Output the [x, y] coordinate of the center of the cell containing the given text.  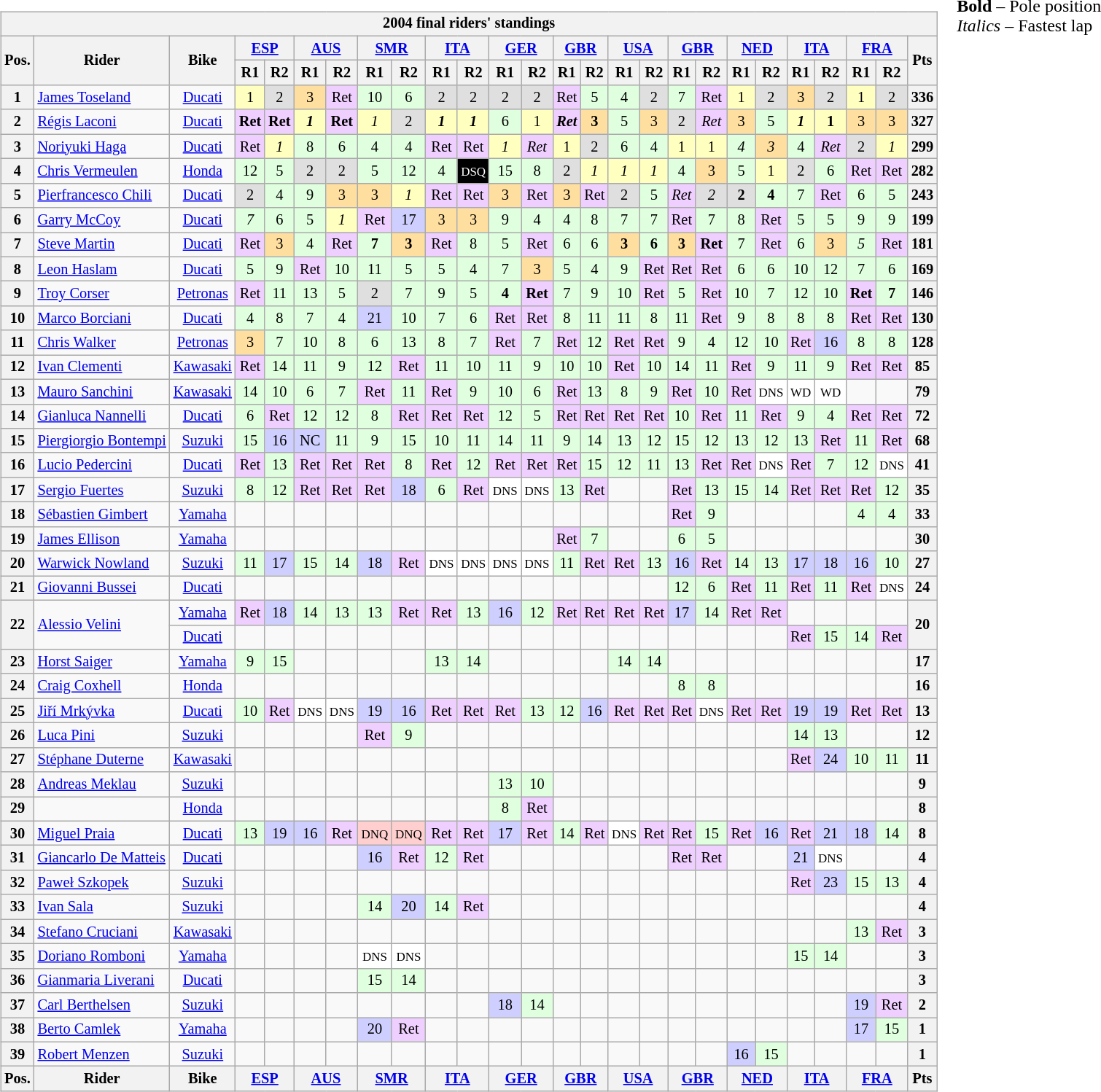
Doriano Romboni [102, 956]
72 [922, 416]
128 [922, 343]
Berto Camlek [102, 1030]
299 [922, 147]
Alessio Velini [102, 624]
Steve Martin [102, 245]
Sébastien Gimbert [102, 515]
Gianmaria Liverani [102, 980]
Andreas Meklau [102, 784]
26 [17, 736]
32 [17, 883]
34 [17, 932]
79 [922, 391]
327 [922, 122]
199 [922, 220]
Ivan Clementi [102, 367]
282 [922, 171]
22 [17, 624]
Pierfrancesco Chili [102, 195]
Leon Haslam [102, 269]
Piergiorgio Bontempi [102, 441]
29 [17, 809]
Ivan Sala [102, 907]
James Toseland [102, 98]
Mauro Sanchini [102, 391]
Craig Coxhell [102, 686]
Régis Laconi [102, 122]
Robert Menzen [102, 1054]
2004 final riders' standings [469, 24]
169 [922, 269]
Miguel Praia [102, 833]
Marco Borciani [102, 319]
39 [17, 1054]
DSQ [473, 171]
25 [17, 711]
Lucio Pedercini [102, 465]
Paweł Szkopek [102, 883]
36 [17, 980]
336 [922, 98]
Horst Saiger [102, 662]
Giovanni Bussei [102, 588]
41 [922, 465]
Chris Walker [102, 343]
Carl Berthelsen [102, 1005]
181 [922, 245]
Stefano Cruciani [102, 932]
Noriyuki Haga [102, 147]
Sergio Fuertes [102, 490]
37 [17, 1005]
38 [17, 1030]
Troy Corser [102, 294]
Warwick Nowland [102, 563]
85 [922, 367]
31 [17, 858]
James Ellison [102, 539]
Giancarlo De Matteis [102, 858]
Jiří Mrkývka [102, 711]
Gianluca Nannelli [102, 416]
Chris Vermeulen [102, 171]
NC [310, 441]
130 [922, 319]
243 [922, 195]
28 [17, 784]
Stéphane Duterne [102, 760]
Luca Pini [102, 736]
68 [922, 441]
146 [922, 294]
Garry McCoy [102, 220]
